Output the [x, y] coordinate of the center of the cell containing the given text.  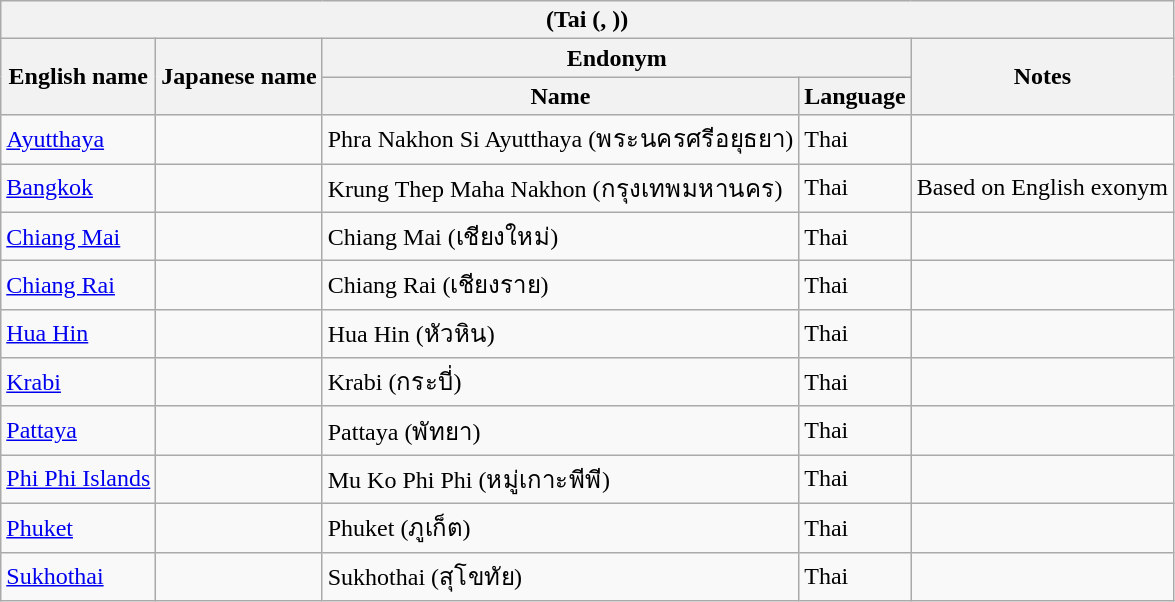
Based on English exonym [1042, 188]
Phi Phi Islands [78, 480]
Pattaya [78, 430]
Pattaya (พัทยา) [560, 430]
Krabi (กระบี่) [560, 382]
Phra Nakhon Si Ayutthaya (พระนครศรีอยุธยา) [560, 140]
Japanese name [239, 77]
Krung Thep Maha Nakhon (กรุงเทพมหานคร) [560, 188]
Endonym [616, 58]
Sukhothai (สุโขทัย) [560, 576]
Krabi [78, 382]
Phuket [78, 528]
Language [855, 96]
Name [560, 96]
Mu Ko Phi Phi (หมู่เกาะพีพี) [560, 480]
Hua Hin (หัวหิน) [560, 334]
Sukhothai [78, 576]
English name [78, 77]
Phuket (ภูเก็ต) [560, 528]
Hua Hin [78, 334]
Chiang Rai (เชียงราย) [560, 286]
(Tai (, )) [588, 20]
Notes [1042, 77]
Bangkok [78, 188]
Chiang Mai [78, 236]
Chiang Mai (เชียงใหม่) [560, 236]
Ayutthaya [78, 140]
Chiang Rai [78, 286]
